Return [X, Y] of the center of cell containing provided text 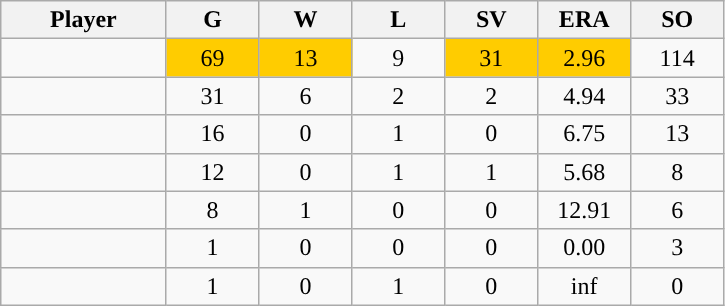
3 [678, 248]
L [398, 20]
4.94 [584, 96]
9 [398, 58]
114 [678, 58]
12 [212, 172]
2.96 [584, 58]
0.00 [584, 248]
12.91 [584, 210]
5.68 [584, 172]
SV [492, 20]
33 [678, 96]
16 [212, 134]
SO [678, 20]
ERA [584, 20]
W [306, 20]
Player [84, 20]
inf [584, 286]
69 [212, 58]
G [212, 20]
6.75 [584, 134]
